Determine the (x, y) coordinate at the center of the cell enclosing the given text.  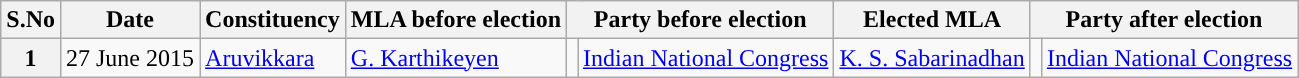
MLA before election (456, 20)
Party before election (700, 20)
S.No (31, 20)
Elected MLA (932, 20)
1 (31, 58)
K. S. Sabarinadhan (932, 58)
27 June 2015 (130, 58)
Constituency (273, 20)
Party after election (1164, 20)
Aruvikkara (273, 58)
G. Karthikeyen (456, 58)
Date (130, 20)
